Capture the cell that displays the provided text and extract its (x, y) central coordinate. 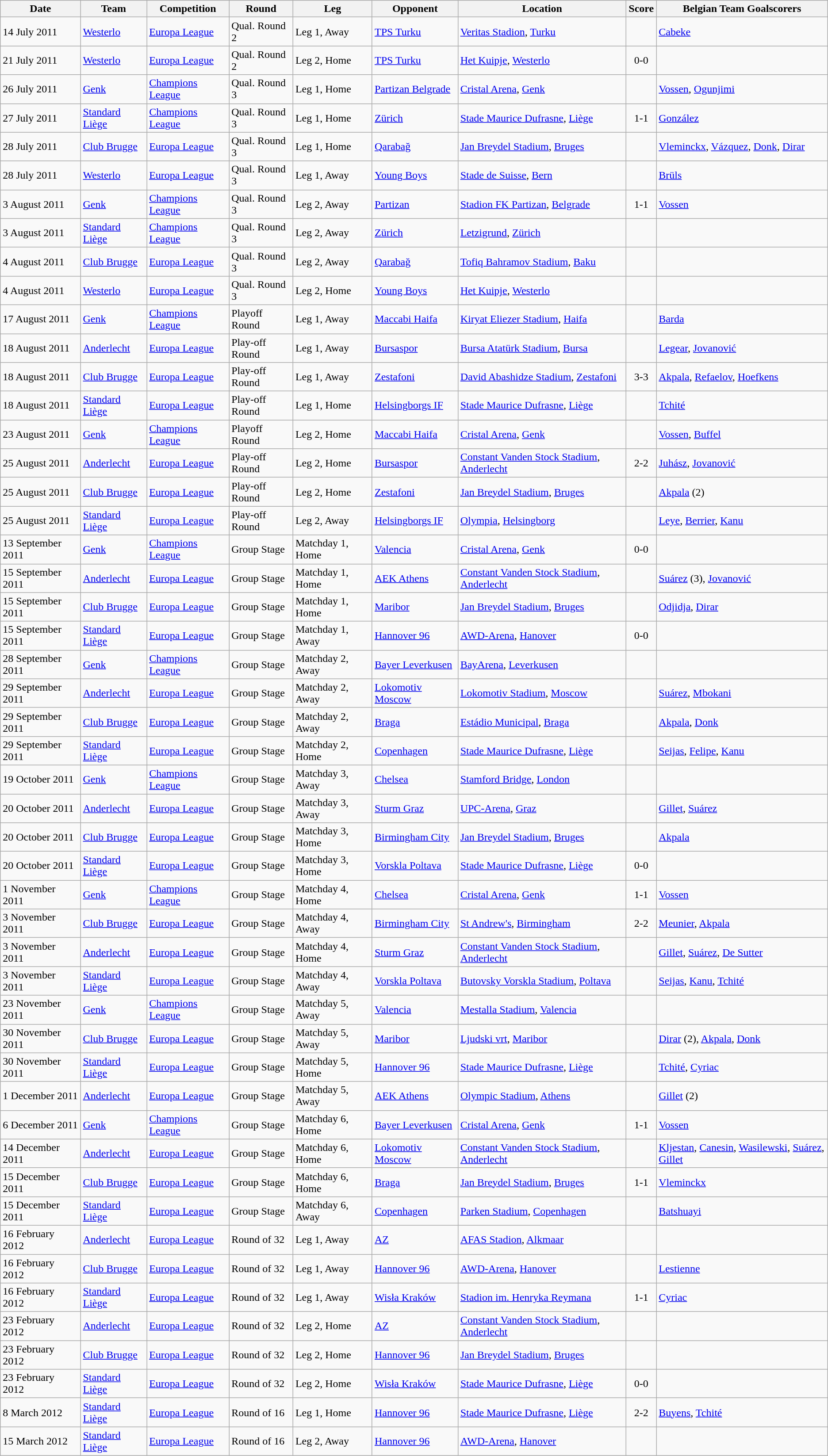
Suárez, Mbokani (742, 693)
Round (261, 9)
Bursa Atatürk Stadium, Bursa (542, 348)
Akpala (742, 837)
González (742, 118)
Gillet (2) (742, 1096)
Parken Stadium, Copenhagen (542, 1211)
Location (542, 9)
Gillet, Suárez (742, 808)
Kiryat Eliezer Stadium, Haifa (542, 319)
Suárez (3), Jovanović (742, 578)
Buyens, Tchité (742, 1412)
13 September 2011 (41, 549)
Stamford Bridge, London (542, 779)
Legear, Jovanović (742, 348)
Dirar (2), Akpala, Donk (742, 1038)
Tofiq Bahramov Stadium, Baku (542, 262)
Matchday 1, Away (333, 636)
Barda (742, 319)
Brüls (742, 175)
28 September 2011 (41, 664)
David Abashidze Stadium, Zestafoni (542, 377)
Odjidja, Dirar (742, 607)
Lokomotiv Stadium, Moscow (542, 693)
Letzigrund, Zürich (542, 233)
Matchday 5, Home (333, 1067)
26 July 2011 (41, 89)
Competition (188, 9)
UPC-Arena, Graz (542, 808)
Seijas, Felipe, Kanu (742, 751)
Cabeke (742, 32)
23 August 2011 (41, 434)
Partizan Belgrade (415, 89)
Leye, Berrier, Kanu (742, 521)
Butovsky Vorskla Stadium, Poltava (542, 981)
Gillet, Suárez, De Sutter (742, 952)
17 August 2011 (41, 319)
Akpala, Refaelov, Hoefkens (742, 377)
BayArena, Leverkusen (542, 664)
Opponent (415, 9)
Veritas Stadion, Turku (542, 32)
Mestalla Stadium, Valencia (542, 1010)
Tchité, Cyriac (742, 1067)
Belgian Team Goalscorers (742, 9)
Score (641, 9)
Stade de Suisse, Bern (542, 175)
Olympic Stadium, Athens (542, 1096)
Team (114, 9)
1 December 2011 (41, 1096)
Juhász, Jovanović (742, 463)
Vleminckx, Vázquez, Donk, Dirar (742, 147)
Vossen, Ogunjimi (742, 89)
Seijas, Kanu, Tchité (742, 981)
Vleminckx (742, 1182)
19 October 2011 (41, 779)
Tchité (742, 406)
Lestienne (742, 1268)
Ljudski vrt, Maribor (542, 1038)
Leg (333, 9)
Vossen, Buffel (742, 434)
Matchday 6, Away (333, 1211)
6 December 2011 (41, 1125)
Partizan (415, 204)
Cyriac (742, 1297)
Kljestan, Canesin, Wasilewski, Suárez, Gillet (742, 1153)
St Andrew's, Birmingham (542, 923)
8 March 2012 (41, 1412)
Akpala (2) (742, 492)
Olympia, Helsingborg (542, 521)
Stadion FK Partizan, Belgrade (542, 204)
Estádio Municipal, Braga (542, 722)
Akpala, Donk (742, 722)
15 March 2012 (41, 1441)
AFAS Stadion, Alkmaar (542, 1240)
Batshuayi (742, 1211)
Date (41, 9)
14 December 2011 (41, 1153)
21 July 2011 (41, 60)
23 November 2011 (41, 1010)
27 July 2011 (41, 118)
3-3 (641, 377)
Stadion im. Henryka Reymana (542, 1297)
Meunier, Akpala (742, 923)
14 July 2011 (41, 32)
1 November 2011 (41, 895)
Matchday 2, Home (333, 751)
